Extract the (X, Y) coordinate from the center of the cell holding the provided text.  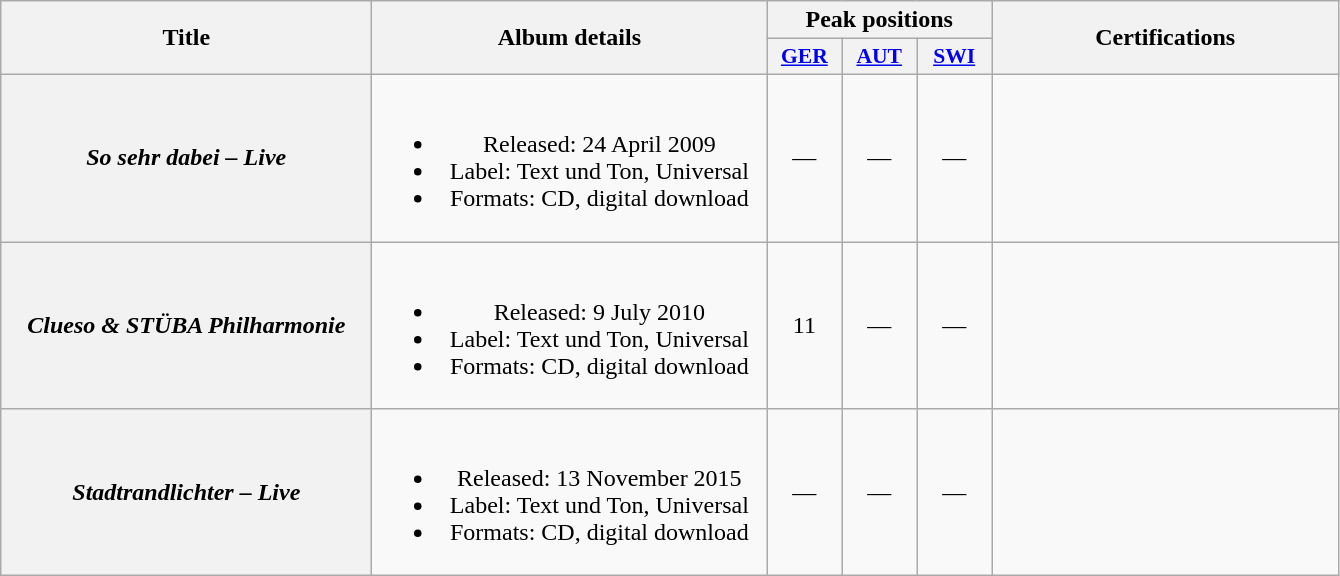
AUT (880, 57)
Clueso & STÜBA Philharmonie (186, 326)
Released: 24 April 2009Label: Text und Ton, UniversalFormats: CD, digital download (570, 158)
Title (186, 38)
GER (804, 57)
Peak positions (880, 20)
Album details (570, 38)
11 (804, 326)
Certifications (1166, 38)
So sehr dabei – Live (186, 158)
SWI (954, 57)
Released: 13 November 2015Label: Text und Ton, UniversalFormats: CD, digital download (570, 492)
Stadtrandlichter – Live (186, 492)
Released: 9 July 2010Label: Text und Ton, UniversalFormats: CD, digital download (570, 326)
